Pinpoint the cell where the given text exists, returning its (X, Y) midpoint coordinate. 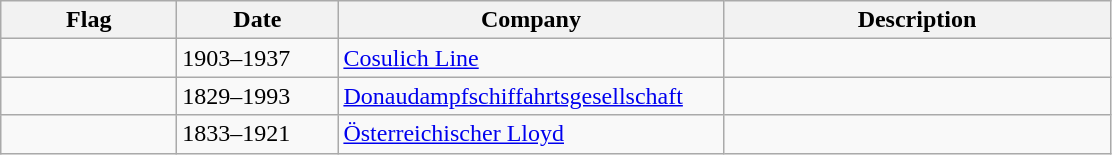
Flag (89, 20)
1903–1937 (258, 58)
Company (531, 20)
1829–1993 (258, 96)
1833–1921 (258, 134)
Österreichischer Lloyd (531, 134)
Donaudampfschiffahrtsgesellschaft (531, 96)
Date (258, 20)
Description (917, 20)
Cosulich Line (531, 58)
